Identify which cell holds the provided text, then report its (X, Y) central coordinate. 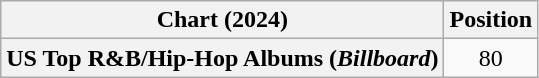
80 (491, 58)
Chart (2024) (222, 20)
US Top R&B/Hip-Hop Albums (Billboard) (222, 58)
Position (491, 20)
